Return (X, Y) of the center of cell containing provided text 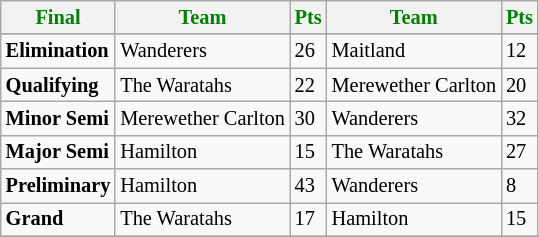
Maitland (414, 51)
27 (520, 152)
26 (308, 51)
20 (520, 85)
Major Semi (58, 152)
Preliminary (58, 186)
Grand (58, 219)
Minor Semi (58, 118)
30 (308, 118)
32 (520, 118)
22 (308, 85)
Qualifying (58, 85)
Elimination (58, 51)
8 (520, 186)
12 (520, 51)
17 (308, 219)
Final (58, 17)
43 (308, 186)
